Output the (X, Y) coordinate of the center of the cell containing the given text.  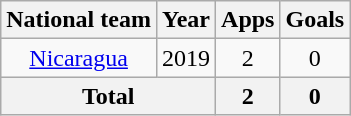
Apps (248, 20)
Nicaragua (79, 58)
Total (108, 96)
Goals (315, 20)
National team (79, 20)
Year (186, 20)
2019 (186, 58)
